For the text-containing cell, return its midpoint in [X, Y] coordinate format. 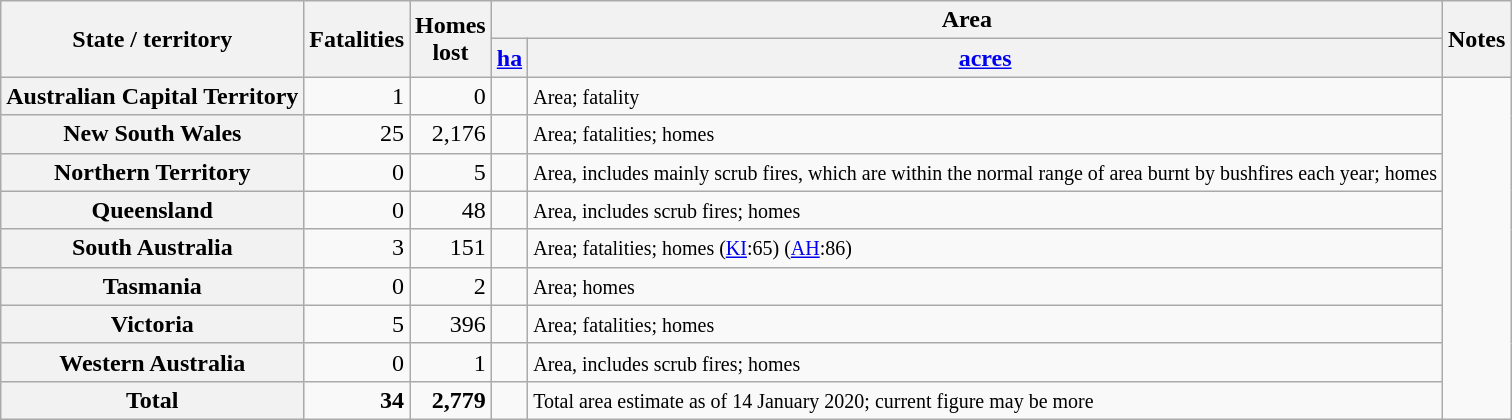
Total area estimate as of 14 January 2020; current figure may be more [986, 400]
Total [152, 400]
Homeslost [451, 39]
Area, includes mainly scrub fires, which are within the normal range of area burnt by bushfires each year; homes [986, 172]
State / territory [152, 39]
Western Australia [152, 362]
New South Wales [152, 134]
Tasmania [152, 286]
Queensland [152, 210]
South Australia [152, 248]
48 [451, 210]
Fatalities [357, 39]
Area; fatality [986, 96]
2,176 [451, 134]
Area [966, 20]
25 [357, 134]
151 [451, 248]
ha [509, 58]
3 [357, 248]
2 [451, 286]
2,779 [451, 400]
Notes [1477, 39]
Area; homes [986, 286]
acres [986, 58]
34 [357, 400]
396 [451, 324]
Northern Territory [152, 172]
Area; fatalities; homes (KI:65) (AH:86) [986, 248]
Victoria [152, 324]
Australian Capital Territory [152, 96]
